From the cell containing the given text, extract its center point as [X, Y] coordinate. 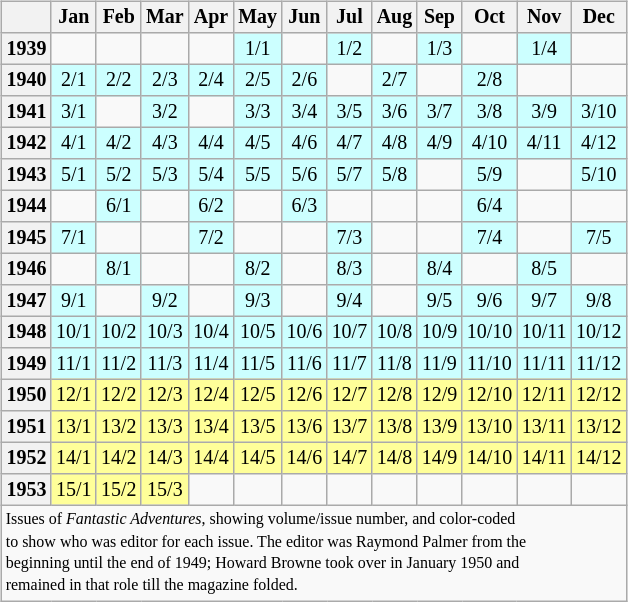
13/2 [118, 426]
3/8 [490, 112]
2/2 [118, 80]
2/7 [394, 80]
1/1 [258, 48]
7/2 [210, 238]
10/6 [304, 332]
3/9 [544, 112]
1945 [26, 238]
1952 [26, 458]
5/8 [394, 174]
9/2 [164, 300]
4/9 [440, 144]
12/9 [440, 394]
4/5 [258, 144]
11/3 [164, 364]
11/10 [490, 364]
Dec [598, 18]
12/6 [304, 394]
5/5 [258, 174]
13/6 [304, 426]
11/2 [118, 364]
10/10 [490, 332]
5/2 [118, 174]
Aug [394, 18]
7/5 [598, 238]
12/2 [118, 394]
15/1 [74, 490]
1949 [26, 364]
11/1 [74, 364]
14/6 [304, 458]
1941 [26, 112]
13/12 [598, 426]
3/4 [304, 112]
4/10 [490, 144]
2/4 [210, 80]
14/9 [440, 458]
Oct [490, 18]
11/5 [258, 364]
4/12 [598, 144]
4/8 [394, 144]
1/4 [544, 48]
2/5 [258, 80]
13/9 [440, 426]
3/6 [394, 112]
Feb [118, 18]
3/3 [258, 112]
6/1 [118, 206]
13/8 [394, 426]
Sep [440, 18]
10/9 [440, 332]
11/11 [544, 364]
12/11 [544, 394]
1950 [26, 394]
Mar [164, 18]
13/3 [164, 426]
10/4 [210, 332]
6/3 [304, 206]
10/11 [544, 332]
11/7 [350, 364]
1/2 [350, 48]
12/3 [164, 394]
1943 [26, 174]
4/3 [164, 144]
11/4 [210, 364]
4/1 [74, 144]
3/2 [164, 112]
1947 [26, 300]
1953 [26, 490]
9/1 [74, 300]
5/3 [164, 174]
7/4 [490, 238]
7/3 [350, 238]
12/7 [350, 394]
10/3 [164, 332]
14/4 [210, 458]
3/10 [598, 112]
5/10 [598, 174]
3/1 [74, 112]
14/7 [350, 458]
May [258, 18]
1944 [26, 206]
11/6 [304, 364]
6/2 [210, 206]
14/1 [74, 458]
13/11 [544, 426]
2/6 [304, 80]
8/2 [258, 268]
5/7 [350, 174]
4/4 [210, 144]
9/3 [258, 300]
11/8 [394, 364]
13/5 [258, 426]
Apr [210, 18]
13/7 [350, 426]
1946 [26, 268]
11/12 [598, 364]
7/1 [74, 238]
Nov [544, 18]
15/3 [164, 490]
13/4 [210, 426]
14/3 [164, 458]
5/4 [210, 174]
14/12 [598, 458]
2/8 [490, 80]
9/4 [350, 300]
3/7 [440, 112]
10/5 [258, 332]
12/5 [258, 394]
10/2 [118, 332]
Jan [74, 18]
1940 [26, 80]
14/2 [118, 458]
14/11 [544, 458]
12/1 [74, 394]
14/10 [490, 458]
9/7 [544, 300]
8/4 [440, 268]
1939 [26, 48]
1948 [26, 332]
Jul [350, 18]
9/5 [440, 300]
10/12 [598, 332]
10/7 [350, 332]
4/6 [304, 144]
10/8 [394, 332]
8/3 [350, 268]
4/7 [350, 144]
14/5 [258, 458]
12/4 [210, 394]
13/1 [74, 426]
5/9 [490, 174]
4/2 [118, 144]
2/1 [74, 80]
1942 [26, 144]
4/11 [544, 144]
1951 [26, 426]
13/10 [490, 426]
5/6 [304, 174]
15/2 [118, 490]
9/6 [490, 300]
6/4 [490, 206]
2/3 [164, 80]
9/8 [598, 300]
12/10 [490, 394]
5/1 [74, 174]
8/5 [544, 268]
10/1 [74, 332]
12/12 [598, 394]
3/5 [350, 112]
11/9 [440, 364]
14/8 [394, 458]
12/8 [394, 394]
8/1 [118, 268]
Jun [304, 18]
1/3 [440, 48]
